Scan for the cell matching the given text and deliver its [x, y] coordinate at center. 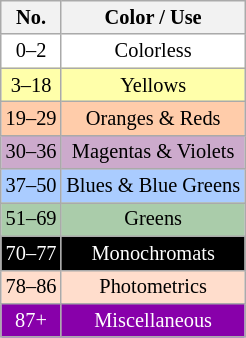
Yellows [153, 85]
Blues & Blue Greens [153, 186]
19–29 [32, 118]
0–2 [32, 51]
70–77 [32, 253]
78–86 [32, 287]
3–18 [32, 85]
51–69 [32, 219]
Greens [153, 219]
30–36 [32, 152]
37–50 [32, 186]
Photometrics [153, 287]
Magentas & Violets [153, 152]
No. [32, 17]
Oranges & Reds [153, 118]
Colorless [153, 51]
87+ [32, 320]
Color / Use [153, 17]
Monochromats [153, 253]
Miscellaneous [153, 320]
